Search for the cell housing the specified text and yield its (X, Y) center coordinate. 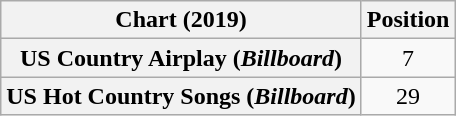
7 (408, 58)
Chart (2019) (181, 20)
US Country Airplay (Billboard) (181, 58)
US Hot Country Songs (Billboard) (181, 96)
29 (408, 96)
Position (408, 20)
